Extract the (x, y) coordinate from the center of the cell holding the provided text.  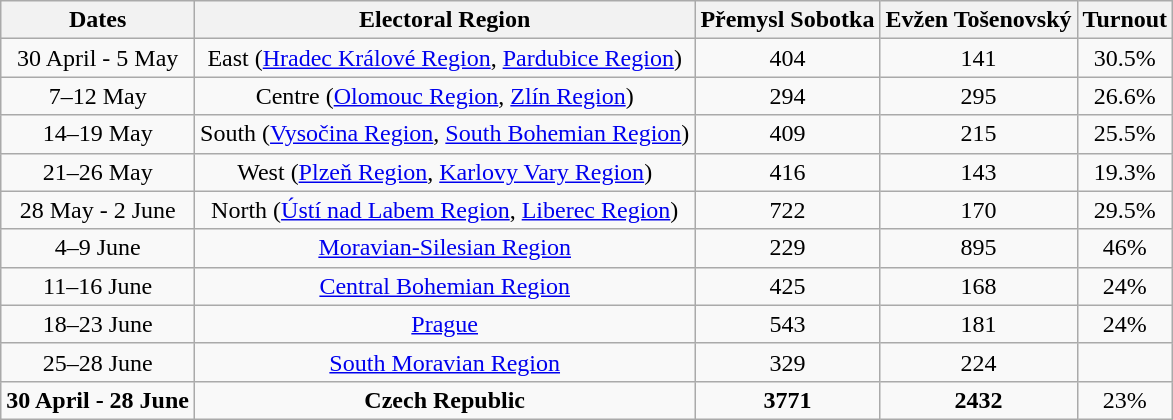
Central Bohemian Region (445, 286)
404 (788, 58)
229 (788, 248)
416 (788, 172)
29.5% (1125, 210)
168 (978, 286)
895 (978, 248)
Dates (98, 20)
30 April - 5 May (98, 58)
295 (978, 96)
3771 (788, 400)
Prague (445, 324)
North (Ústí nad Labem Region, Liberec Region) (445, 210)
25.5% (1125, 134)
25–28 June (98, 362)
30.5% (1125, 58)
141 (978, 58)
28 May - 2 June (98, 210)
46% (1125, 248)
2432 (978, 400)
Přemysl Sobotka (788, 20)
Turnout (1125, 20)
South (Vysočina Region, South Bohemian Region) (445, 134)
South Moravian Region (445, 362)
7–12 May (98, 96)
543 (788, 324)
18–23 June (98, 324)
Centre (Olomouc Region, Zlín Region) (445, 96)
294 (788, 96)
11–16 June (98, 286)
722 (788, 210)
170 (978, 210)
West (Plzeň Region, Karlovy Vary Region) (445, 172)
224 (978, 362)
26.6% (1125, 96)
30 April - 28 June (98, 400)
4–9 June (98, 248)
Moravian-Silesian Region (445, 248)
329 (788, 362)
14–19 May (98, 134)
181 (978, 324)
Czech Republic (445, 400)
143 (978, 172)
425 (788, 286)
19.3% (1125, 172)
215 (978, 134)
409 (788, 134)
East (Hradec Králové Region, Pardubice Region) (445, 58)
21–26 May (98, 172)
Electoral Region (445, 20)
23% (1125, 400)
Evžen Tošenovský (978, 20)
